Locate the cell with the specified text and output its [x, y] center coordinate. 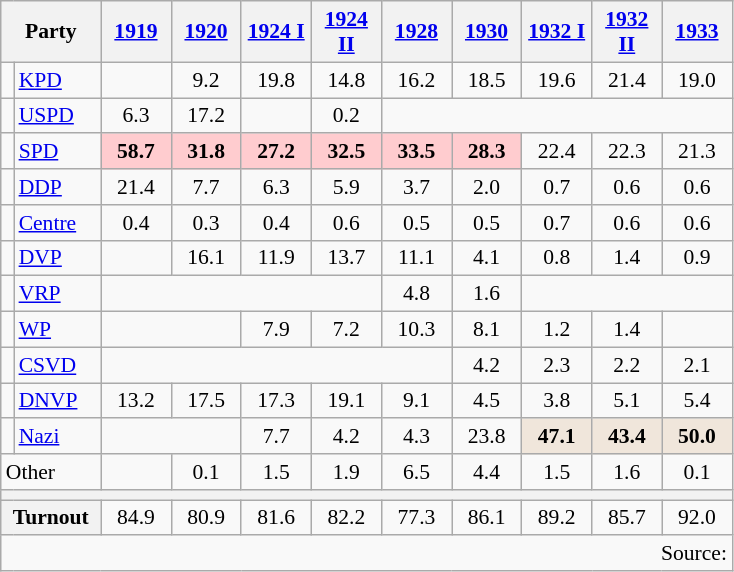
5.9 [346, 187]
2.2 [627, 365]
82.2 [346, 518]
47.1 [557, 437]
17.5 [206, 401]
4.3 [416, 437]
27.2 [276, 152]
81.6 [276, 518]
19.6 [557, 80]
80.9 [206, 518]
3.8 [557, 401]
USPD [58, 116]
4.1 [487, 258]
1932 I [557, 32]
1928 [416, 32]
1924 I [276, 32]
92.0 [697, 518]
Party [51, 32]
Nazi [58, 437]
1.9 [346, 472]
8.1 [487, 330]
86.1 [487, 518]
84.9 [136, 518]
0.2 [346, 116]
31.8 [206, 152]
21.3 [697, 152]
22.4 [557, 152]
16.1 [206, 258]
11.9 [276, 258]
11.1 [416, 258]
1930 [487, 32]
Other [51, 472]
43.4 [627, 437]
89.2 [557, 518]
4.5 [487, 401]
DVP [58, 258]
23.8 [487, 437]
19.8 [276, 80]
0.9 [697, 258]
13.2 [136, 401]
CSVD [58, 365]
1932 II [627, 32]
5.4 [697, 401]
DDP [58, 187]
50.0 [697, 437]
33.5 [416, 152]
3.7 [416, 187]
13.7 [346, 258]
2.3 [557, 365]
5.1 [627, 401]
1920 [206, 32]
2.0 [487, 187]
4.4 [487, 472]
17.3 [276, 401]
Centre [58, 223]
0.8 [557, 258]
17.2 [206, 116]
VRP [58, 294]
14.8 [346, 80]
18.5 [487, 80]
KPD [58, 80]
7.2 [346, 330]
DNVP [58, 401]
9.2 [206, 80]
1933 [697, 32]
19.1 [346, 401]
4.8 [416, 294]
Turnout [51, 518]
SPD [58, 152]
2.1 [697, 365]
28.3 [487, 152]
10.3 [416, 330]
22.3 [627, 152]
1919 [136, 32]
6.5 [416, 472]
32.5 [346, 152]
77.3 [416, 518]
58.7 [136, 152]
Source: [366, 554]
85.7 [627, 518]
16.2 [416, 80]
1924 II [346, 32]
1.2 [557, 330]
0.3 [206, 223]
9.1 [416, 401]
WP [58, 330]
19.0 [697, 80]
7.9 [276, 330]
